Output the [x, y] coordinate of the center of the cell containing the given text.  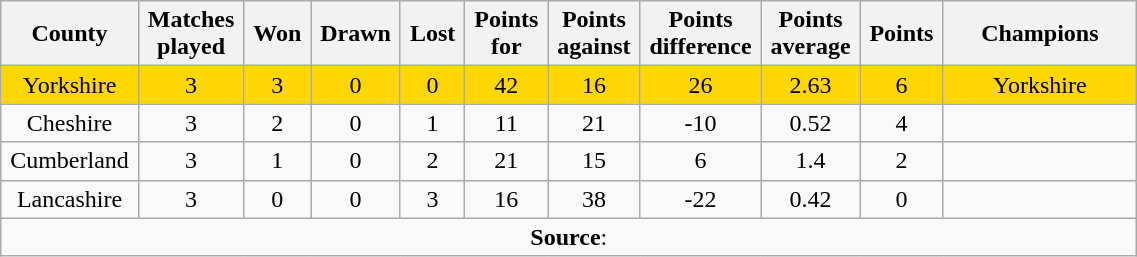
-10 [700, 123]
Lancashire [70, 199]
-22 [700, 199]
11 [506, 123]
0.42 [810, 199]
38 [594, 199]
2.63 [810, 85]
Points against [594, 34]
Won [278, 34]
Lost [432, 34]
Points difference [700, 34]
Matches played [191, 34]
Drawn [356, 34]
0.52 [810, 123]
4 [902, 123]
15 [594, 161]
Points average [810, 34]
42 [506, 85]
26 [700, 85]
Points [902, 34]
Source: [569, 237]
County [70, 34]
Cheshire [70, 123]
Points for [506, 34]
Champions [1040, 34]
Cumberland [70, 161]
1.4 [810, 161]
